For the text-containing cell, return its midpoint in (X, Y) coordinate format. 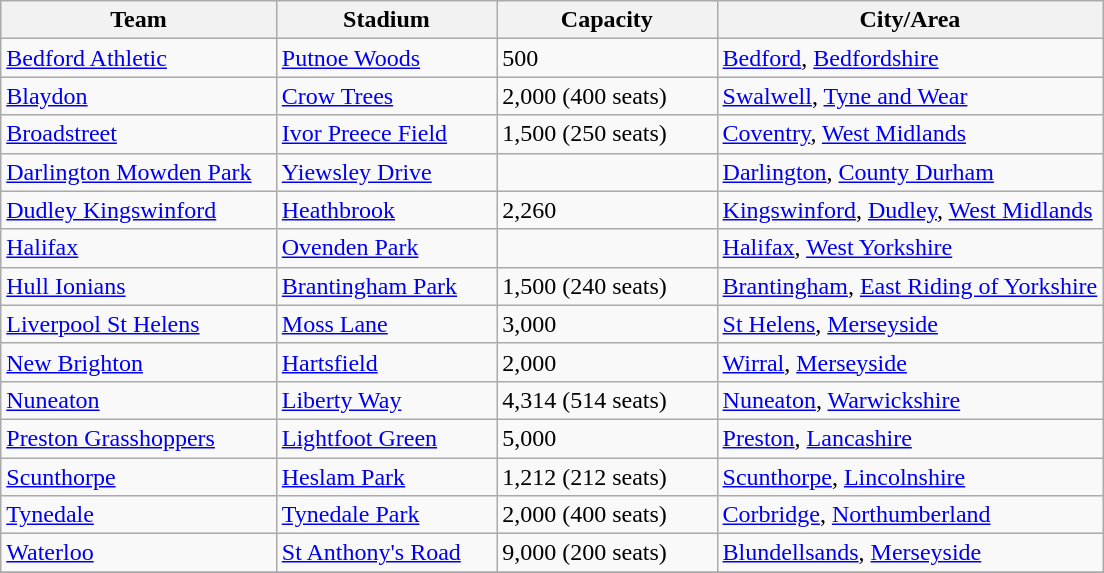
Scunthorpe (139, 477)
Heslam Park (386, 477)
3,000 (607, 324)
St Helens, Merseyside (910, 324)
Liverpool St Helens (139, 324)
Yiewsley Drive (386, 172)
Nuneaton, Warwickshire (910, 400)
Broadstreet (139, 134)
Hartsfield (386, 362)
Dudley Kingswinford (139, 210)
Liberty Way (386, 400)
New Brighton (139, 362)
Tynedale (139, 515)
1,500 (240 seats) (607, 286)
Brantingham Park (386, 286)
Stadium (386, 20)
Moss Lane (386, 324)
Brantingham, East Riding of Yorkshire (910, 286)
Swalwell, Tyne and Wear (910, 96)
Nuneaton (139, 400)
Blundellsands, Merseyside (910, 553)
Halifax, West Yorkshire (910, 248)
Blaydon (139, 96)
Corbridge, Northumberland (910, 515)
Tynedale Park (386, 515)
Darlington Mowden Park (139, 172)
Capacity (607, 20)
500 (607, 58)
1,212 (212 seats) (607, 477)
Crow Trees (386, 96)
Coventry, West Midlands (910, 134)
Scunthorpe, Lincolnshire (910, 477)
Bedford, Bedfordshire (910, 58)
2,000 (607, 362)
Lightfoot Green (386, 438)
Kingswinford, Dudley, West Midlands (910, 210)
5,000 (607, 438)
Ivor Preece Field (386, 134)
Preston Grasshoppers (139, 438)
2,260 (607, 210)
Bedford Athletic (139, 58)
Halifax (139, 248)
St Anthony's Road (386, 553)
Preston, Lancashire (910, 438)
9,000 (200 seats) (607, 553)
Hull Ionians (139, 286)
Waterloo (139, 553)
Ovenden Park (386, 248)
Darlington, County Durham (910, 172)
4,314 (514 seats) (607, 400)
Putnoe Woods (386, 58)
1,500 (250 seats) (607, 134)
Heathbrook (386, 210)
Team (139, 20)
Wirral, Merseyside (910, 362)
City/Area (910, 20)
